Capture the cell that displays the provided text and extract its (x, y) central coordinate. 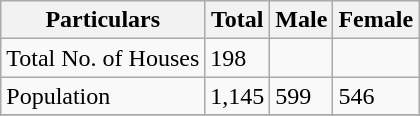
Particulars (103, 20)
599 (302, 96)
198 (238, 58)
Female (376, 20)
546 (376, 96)
1,145 (238, 96)
Population (103, 96)
Total (238, 20)
Total No. of Houses (103, 58)
Male (302, 20)
